Detect which cell encompasses the target text, then output its (X, Y) center coordinate. 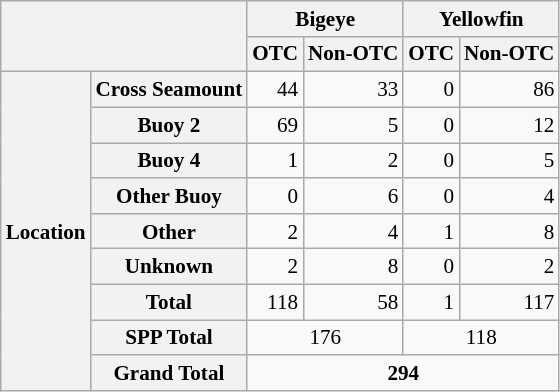
SPP Total (168, 338)
Buoy 2 (168, 124)
44 (275, 90)
Other Buoy (168, 196)
Unknown (168, 266)
Buoy 4 (168, 160)
117 (509, 302)
Other (168, 230)
12 (509, 124)
294 (403, 372)
Cross Seamount (168, 90)
176 (325, 338)
Grand Total (168, 372)
6 (353, 196)
86 (509, 90)
Yellowfin (481, 18)
33 (353, 90)
Bigeye (325, 18)
Total (168, 302)
Location (46, 232)
69 (275, 124)
58 (353, 302)
